Identify which cell holds the provided text, then report its [X, Y] central coordinate. 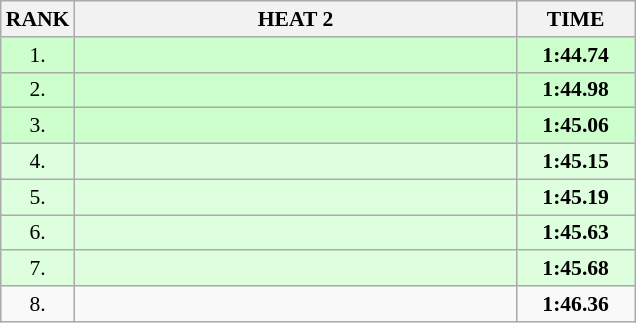
1. [38, 55]
3. [38, 126]
1:44.98 [576, 90]
1:44.74 [576, 55]
TIME [576, 19]
4. [38, 162]
1:45.19 [576, 197]
7. [38, 269]
1:45.06 [576, 126]
1:45.63 [576, 233]
6. [38, 233]
2. [38, 90]
5. [38, 197]
8. [38, 304]
1:46.36 [576, 304]
RANK [38, 19]
1:45.68 [576, 269]
1:45.15 [576, 162]
HEAT 2 [295, 19]
